Pinpoint the cell where the given text exists, returning its (x, y) midpoint coordinate. 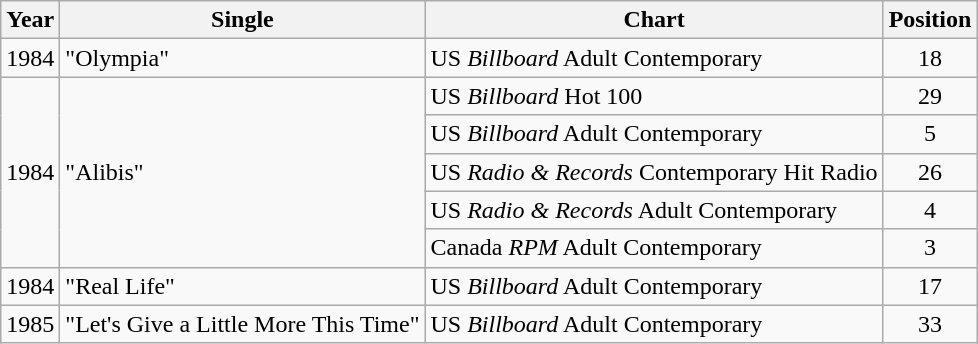
Single (242, 20)
"Real Life" (242, 286)
26 (930, 172)
29 (930, 96)
3 (930, 248)
US Radio & Records Contemporary Hit Radio (654, 172)
18 (930, 58)
17 (930, 286)
5 (930, 134)
4 (930, 210)
US Radio & Records Adult Contemporary (654, 210)
Canada RPM Adult Contemporary (654, 248)
Position (930, 20)
US Billboard Hot 100 (654, 96)
Chart (654, 20)
"Let's Give a Little More This Time" (242, 324)
33 (930, 324)
"Olympia" (242, 58)
"Alibis" (242, 172)
1985 (30, 324)
Year (30, 20)
